Capture the cell that displays the provided text and extract its [X, Y] central coordinate. 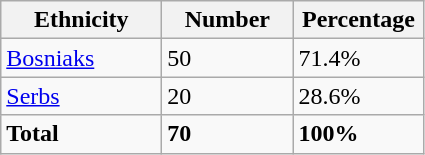
70 [228, 134]
28.6% [358, 96]
Serbs [82, 96]
Ethnicity [82, 20]
Total [82, 134]
100% [358, 134]
20 [228, 96]
Number [228, 20]
50 [228, 58]
Percentage [358, 20]
Bosniaks [82, 58]
71.4% [358, 58]
